Capture the cell that displays the provided text and extract its (x, y) central coordinate. 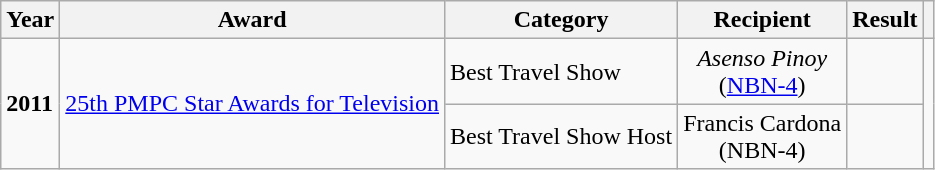
Year (30, 20)
Result (885, 20)
2011 (30, 104)
Recipient (762, 20)
Category (562, 20)
Award (252, 20)
Best Travel Show (562, 72)
Best Travel Show Host (562, 136)
Asenso Pinoy(NBN-4) (762, 72)
Francis Cardona(NBN-4) (762, 136)
25th PMPC Star Awards for Television (252, 104)
